Pinpoint the cell where the given text exists, returning its [x, y] midpoint coordinate. 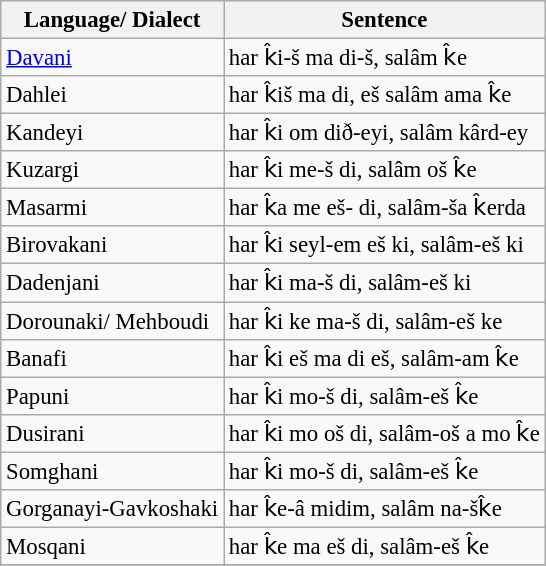
Dorounaki/ Mehboudi [112, 321]
har k̂e-â midim, salâm na-šk̂e [385, 509]
har k̂e ma eš di, salâm-eš k̂e [385, 546]
Mosqani [112, 546]
Dadenjani [112, 283]
har k̂i eš ma di eš, salâm-am k̂e [385, 358]
har k̂i ke ma-š di, salâm-eš ke [385, 321]
Language/ Dialect [112, 20]
har k̂i seyl-em eš ki, salâm-eš ki [385, 245]
har k̂iš ma di, eš salâm ama k̂e [385, 95]
Somghani [112, 471]
Banafi [112, 358]
Masarmi [112, 208]
Kuzargi [112, 170]
Kandeyi [112, 133]
har k̂i mo oš di, salâm-oš a mo k̂e [385, 433]
har k̂i me-š di, salâm oš k̂e [385, 170]
Birovakani [112, 245]
har k̂i om dið-eyi, salâm kârd-ey [385, 133]
Papuni [112, 396]
har k̂a me eš- di, salâm-ša k̂erda [385, 208]
Davani [112, 58]
Dahlei [112, 95]
Gorganayi-Gavkoshaki [112, 509]
Sentence [385, 20]
har k̂i ma-š di, salâm-eš ki [385, 283]
har k̂i-š ma di-š, salâm k̂e [385, 58]
Dusirani [112, 433]
